Provide the [X, Y] coordinate of the cell's center where the given text is located.  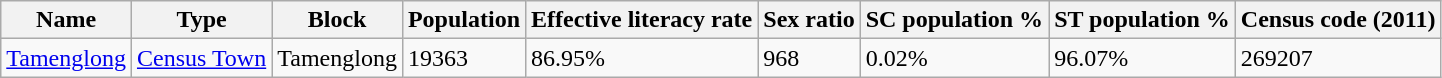
19363 [464, 58]
Block [338, 20]
Name [66, 20]
Census code (2011) [1338, 20]
Population [464, 20]
269207 [1338, 58]
0.02% [954, 58]
Effective literacy rate [642, 20]
96.07% [1142, 58]
ST population % [1142, 20]
SC population % [954, 20]
Type [201, 20]
86.95% [642, 58]
Sex ratio [809, 20]
Census Town [201, 58]
968 [809, 58]
